Pinpoint the cell where the given text exists, returning its (X, Y) midpoint coordinate. 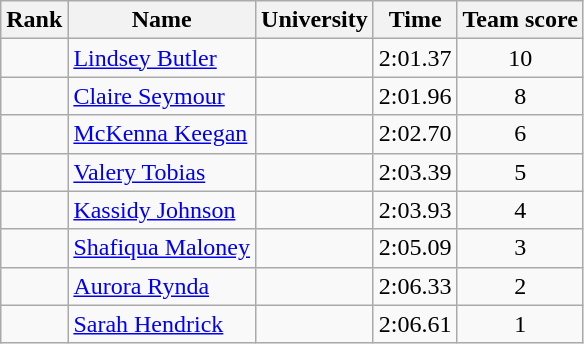
Team score (520, 20)
4 (520, 210)
2:03.39 (415, 172)
Name (162, 20)
2 (520, 286)
5 (520, 172)
1 (520, 324)
2:05.09 (415, 248)
Rank (34, 20)
8 (520, 96)
Sarah Hendrick (162, 324)
2:06.33 (415, 286)
10 (520, 58)
Lindsey Butler (162, 58)
McKenna Keegan (162, 134)
2:01.37 (415, 58)
Kassidy Johnson (162, 210)
2:03.93 (415, 210)
Time (415, 20)
Valery Tobias (162, 172)
2:02.70 (415, 134)
6 (520, 134)
2:06.61 (415, 324)
3 (520, 248)
Aurora Rynda (162, 286)
Claire Seymour (162, 96)
Shafiqua Maloney (162, 248)
2:01.96 (415, 96)
University (315, 20)
